Output the [x, y] coordinate of the center of the cell containing the given text.  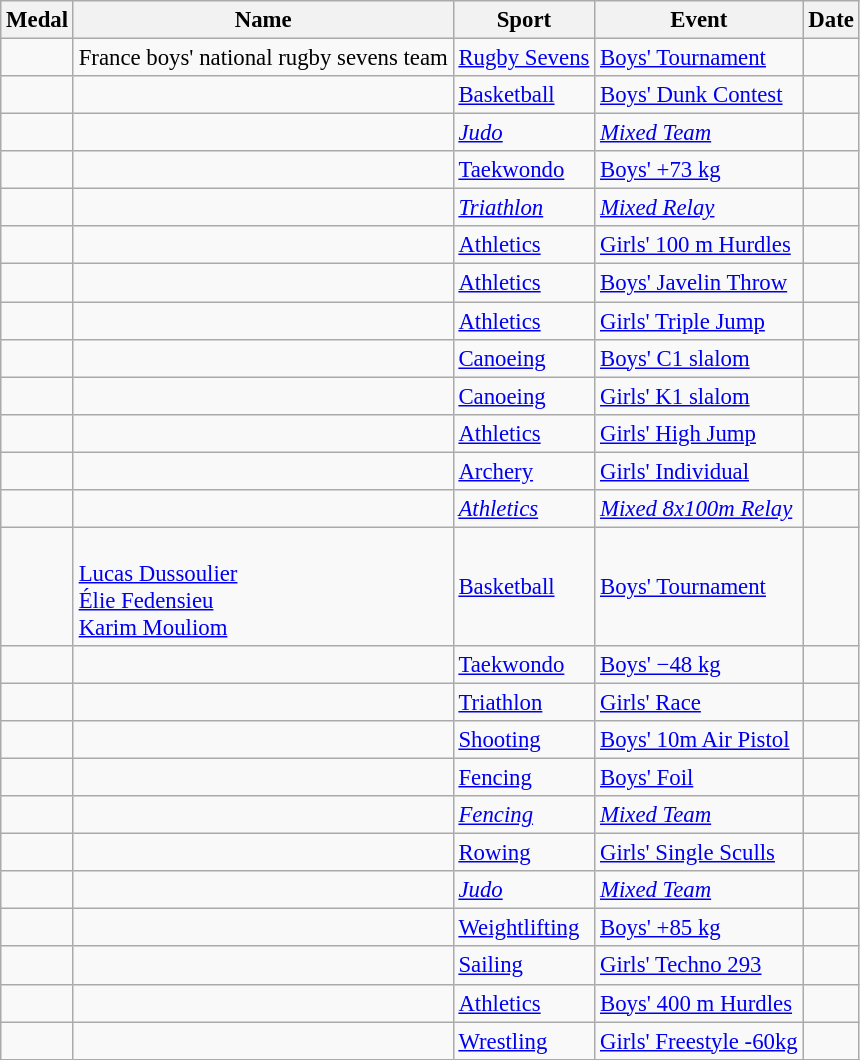
Mixed 8x100m Relay [699, 509]
Shooting [524, 740]
Date [831, 20]
Boys' 400 m Hurdles [699, 1003]
Girls' High Jump [699, 433]
Girls' K1 slalom [699, 396]
Wrestling [524, 1041]
Girls' Techno 293 [699, 966]
Archery [524, 471]
Boys' Javelin Throw [699, 283]
Boys' Dunk Contest [699, 95]
Girls' Freestyle -60kg [699, 1041]
Girls' Race [699, 702]
Sport [524, 20]
Rugby Sevens [524, 58]
Girls' Single Sculls [699, 853]
France boys' national rugby sevens team [263, 58]
Girls' Individual [699, 471]
Girls' Triple Jump [699, 321]
Weightlifting [524, 928]
Event [699, 20]
Medal [38, 20]
Rowing [524, 853]
Boys' C1 slalom [699, 358]
Boys' +73 kg [699, 170]
Boys' Foil [699, 778]
Sailing [524, 966]
Girls' 100 m Hurdles [699, 245]
Boys' +85 kg [699, 928]
Boys' 10m Air Pistol [699, 740]
Lucas DussoulierÉlie FedensieuKarim Mouliom [263, 586]
Boys' −48 kg [699, 665]
Mixed Relay [699, 208]
Name [263, 20]
